Identify which cell holds the provided text, then report its [x, y] central coordinate. 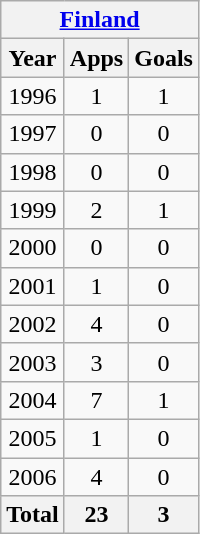
23 [96, 515]
2002 [33, 324]
Total [33, 515]
Year [33, 58]
2001 [33, 286]
Finland [100, 20]
7 [96, 400]
2005 [33, 438]
1999 [33, 210]
2 [96, 210]
2000 [33, 248]
Apps [96, 58]
2004 [33, 400]
1997 [33, 134]
1996 [33, 96]
Goals [164, 58]
2006 [33, 477]
1998 [33, 172]
2003 [33, 362]
